Return (x, y) of the center of cell containing provided text 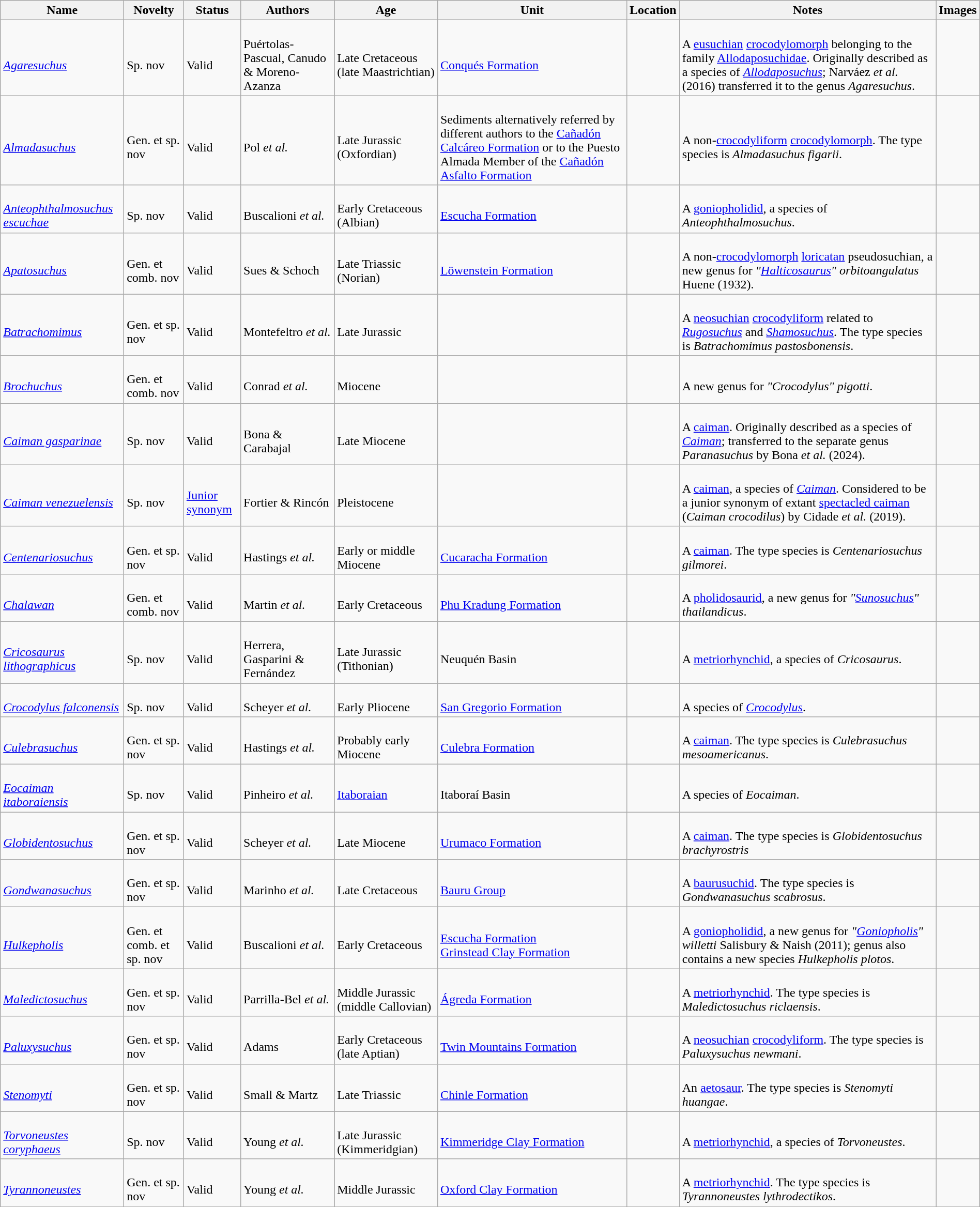
Crocodylus falconensis (62, 700)
Brochuchus (62, 379)
Middle Jurassic (middle Callovian) (386, 992)
A goniopholidid, a species of Anteophthalmosuchus. (807, 209)
Chinle Formation (532, 1088)
Conqués Formation (532, 58)
Late Jurassic (Kimmeridgian) (386, 1135)
Caiman venezuelensis (62, 495)
Torvoneustes coryphaeus (62, 1135)
Montefeltro et al. (287, 325)
Early Cretaceous (Albian) (386, 209)
Small & Martz (287, 1088)
A caiman. The type species is Globidentosuchus brachyrostris (807, 836)
Escucha Formation Grinstead Clay Formation (532, 938)
Miocene (386, 379)
Pol et al. (287, 141)
Bauru Group (532, 883)
Neuquén Basin (532, 652)
A non-crocodylomorph loricatan pseudosuchian, a new genus for "Halticosaurus" orbitoangulatus Huene (1932). (807, 264)
A new genus for "Crocodylus" pigotti. (807, 379)
Late Triassic (386, 1088)
A non-crocodyliform crocodylomorph. The type species is Almadasuchus figarii. (807, 141)
A metriorhynchid. The type species is Tyrannoneustes lythrodectikos. (807, 1183)
Late Triassic (Norian) (386, 264)
Batrachomimus (62, 325)
A caiman. Originally described as a species of Caiman; transferred to the separate genus Paranasuchus by Bona et al. (2024). (807, 434)
Novelty (154, 10)
Anteophthalmosuchus escuchae (62, 209)
Pleistocene (386, 495)
Cucaracha Formation (532, 550)
Junior synonym (212, 495)
Almadasuchus (62, 141)
A neosuchian crocodyliform related to Rugosuchus and Shamosuchus. The type species is Batrachomimus pastosbonensis. (807, 325)
Status (212, 10)
Paluxysuchus (62, 1040)
Late Cretaceous (late Maastrichtian) (386, 58)
Probably early Miocene (386, 741)
Adams (287, 1040)
Notes (807, 10)
Late Jurassic (Tithonian) (386, 652)
Maledictosuchus (62, 992)
Late Jurassic (Oxfordian) (386, 141)
An aetosaur. The type species is Stenomyti huangae. (807, 1088)
A species of Eocaiman. (807, 788)
Fortier & Rincón (287, 495)
Middle Jurassic (386, 1183)
A caiman. The type species is Culebrasuchus mesoamericanus. (807, 741)
Early or middle Miocene (386, 550)
Conrad et al. (287, 379)
Culebrasuchus (62, 741)
Pinheiro et al. (287, 788)
Gondwanasuchus (62, 883)
A metriorhynchid, a species of Torvoneustes. (807, 1135)
Tyrannoneustes (62, 1183)
Oxford Clay Formation (532, 1183)
Centenariosuchus (62, 550)
San Gregorio Formation (532, 700)
Late Cretaceous (386, 883)
A caiman, a species of Caiman. Considered to be a junior synonym of extant spectacled caiman (Caiman crocodilus) by Cidade et al. (2019). (807, 495)
Parrilla-Bel et al. (287, 992)
Stenomyti (62, 1088)
Apatosuchus (62, 264)
Hulkepholis (62, 938)
Twin Mountains Formation (532, 1040)
Agaresuchus (62, 58)
Phu Kradung Formation (532, 598)
Globidentosuchus (62, 836)
Marinho et al. (287, 883)
Urumaco Formation (532, 836)
Eocaiman itaboraiensis (62, 788)
A baurusuchid. The type species is Gondwanasuchus scabrosus. (807, 883)
Herrera, Gasparini & Fernández (287, 652)
Authors (287, 10)
Itaboraí Basin (532, 788)
A goniopholidid, a new genus for "Goniopholis" willetti Salisbury & Naish (2011); genus also contains a new species Hulkepholis plotos. (807, 938)
Martin et al. (287, 598)
A caiman. The type species is Centenariosuchus gilmorei. (807, 550)
Late Jurassic (386, 325)
Cricosaurus lithographicus (62, 652)
Kimmeridge Clay Formation (532, 1135)
Löwenstein Formation (532, 264)
Early Pliocene (386, 700)
Sues & Schoch (287, 264)
Itaboraian (386, 788)
Name (62, 10)
Images (958, 10)
Culebra Formation (532, 741)
Location (653, 10)
A metriorhynchid, a species of Cricosaurus. (807, 652)
Ágreda Formation (532, 992)
A metriorhynchid. The type species is Maledictosuchus riclaensis. (807, 992)
Gen. et comb. et sp. nov (154, 938)
A neosuchian crocodyliform. The type species is Paluxysuchus newmani. (807, 1040)
Unit (532, 10)
Bona & Carabajal (287, 434)
Age (386, 10)
A pholidosaurid, a new genus for "Sunosuchus" thailandicus. (807, 598)
A species of Crocodylus. (807, 700)
Caiman gasparinae (62, 434)
Early Cretaceous (late Aptian) (386, 1040)
Puértolas-Pascual, Canudo & Moreno-Azanza (287, 58)
Escucha Formation (532, 209)
Chalawan (62, 598)
